Identify which cell holds the provided text, then report its (x, y) central coordinate. 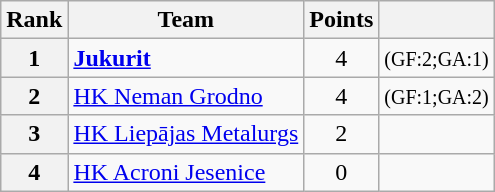
HK Neman Grodno (186, 96)
HK Acroni Jesenice (186, 172)
(GF:2;GA:1) (436, 58)
Jukurit (186, 58)
3 (34, 134)
HK Liepājas Metalurgs (186, 134)
Rank (34, 20)
(GF:1;GA:2) (436, 96)
1 (34, 58)
Points (342, 20)
0 (342, 172)
Team (186, 20)
